From the cell containing the given text, extract its center point as (x, y) coordinate. 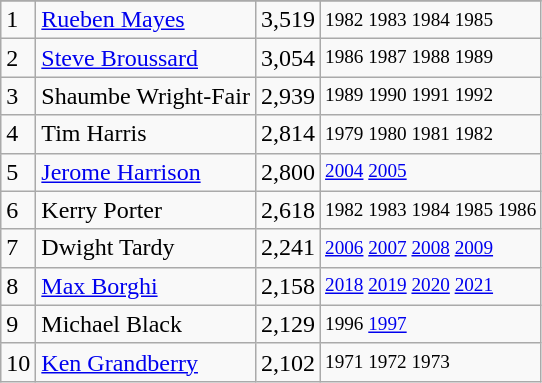
1 (18, 20)
2006 2007 2008 2009 (431, 248)
2,241 (288, 248)
7 (18, 248)
2 (18, 58)
Shaumbe Wright-Fair (146, 96)
9 (18, 324)
2,618 (288, 210)
5 (18, 172)
1982 1983 1984 1985 (431, 20)
1971 1972 1973 (431, 362)
10 (18, 362)
2,129 (288, 324)
3,054 (288, 58)
Kerry Porter (146, 210)
2,814 (288, 134)
4 (18, 134)
2004 2005 (431, 172)
Tim Harris (146, 134)
3 (18, 96)
Steve Broussard (146, 58)
3,519 (288, 20)
Michael Black (146, 324)
2,939 (288, 96)
1982 1983 1984 1985 1986 (431, 210)
1979 1980 1981 1982 (431, 134)
Jerome Harrison (146, 172)
Rueben Mayes (146, 20)
6 (18, 210)
2,102 (288, 362)
Dwight Tardy (146, 248)
Max Borghi (146, 286)
1986 1987 1988 1989 (431, 58)
8 (18, 286)
2,800 (288, 172)
1996 1997 (431, 324)
2018 2019 2020 2021 (431, 286)
2,158 (288, 286)
Ken Grandberry (146, 362)
1989 1990 1991 1992 (431, 96)
